Detect which cell encompasses the target text, then output its [x, y] center coordinate. 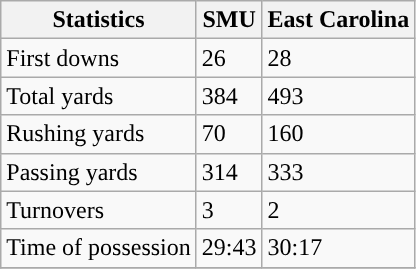
26 [229, 58]
SMU [229, 20]
Time of possession [99, 248]
Rushing yards [99, 134]
333 [338, 172]
Turnovers [99, 210]
3 [229, 210]
70 [229, 134]
First downs [99, 58]
East Carolina [338, 20]
2 [338, 210]
30:17 [338, 248]
28 [338, 58]
29:43 [229, 248]
Statistics [99, 20]
Passing yards [99, 172]
493 [338, 96]
384 [229, 96]
Total yards [99, 96]
160 [338, 134]
314 [229, 172]
